Search for the cell housing the specified text and yield its [X, Y] center coordinate. 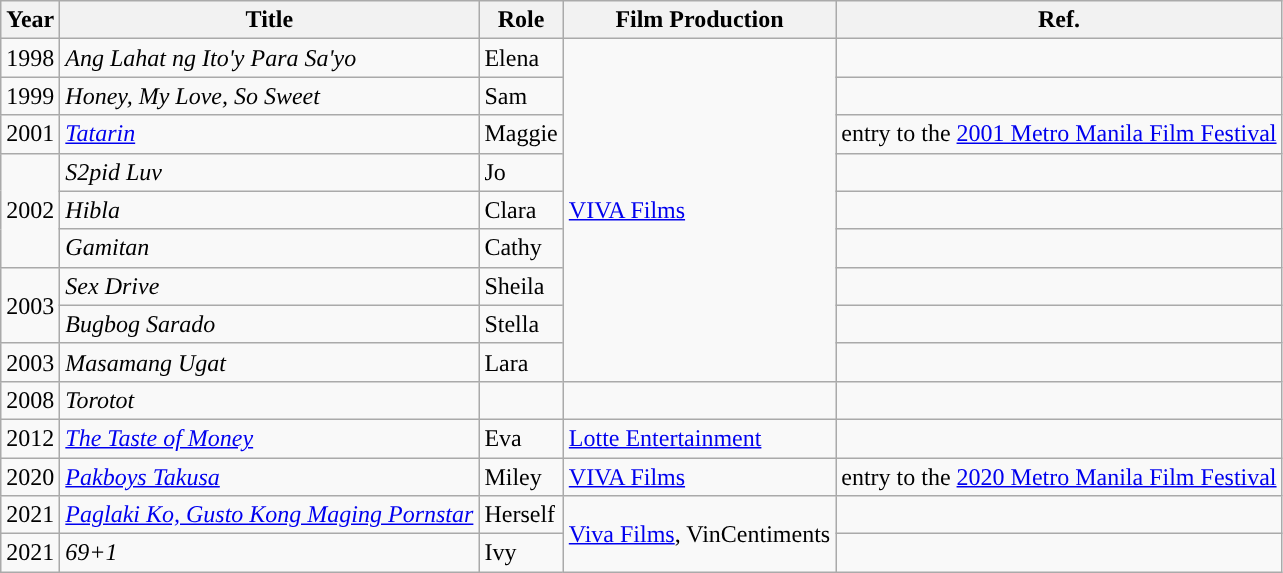
S2pid Luv [270, 172]
The Taste of Money [270, 438]
entry to the 2020 Metro Manila Film Festival [1059, 477]
2012 [30, 438]
Sam [521, 96]
Film Production [699, 20]
Ivy [521, 553]
2001 [30, 134]
Hibla [270, 210]
Bugbog Sarado [270, 324]
Eva [521, 438]
Lara [521, 362]
Cathy [521, 248]
69+1 [270, 553]
Gamitan [270, 248]
Paglaki Ko, Gusto Kong Maging Pornstar [270, 515]
Pakboys Takusa [270, 477]
entry to the 2001 Metro Manila Film Festival [1059, 134]
Clara [521, 210]
2008 [30, 400]
Lotte Entertainment [699, 438]
Role [521, 20]
Tatarin [270, 134]
Viva Films, VinCentiments [699, 534]
1999 [30, 96]
Masamang Ugat [270, 362]
Ref. [1059, 20]
Maggie [521, 134]
Miley [521, 477]
Herself [521, 515]
Year [30, 20]
Elena [521, 58]
Stella [521, 324]
Title [270, 20]
Torotot [270, 400]
Honey, My Love, So Sweet [270, 96]
Jo [521, 172]
Sheila [521, 286]
2002 [30, 210]
1998 [30, 58]
2020 [30, 477]
Ang Lahat ng Ito'y Para Sa'yo [270, 58]
Sex Drive [270, 286]
